Return the [x, y] coordinate for the center point of the cell that contains the specified text.  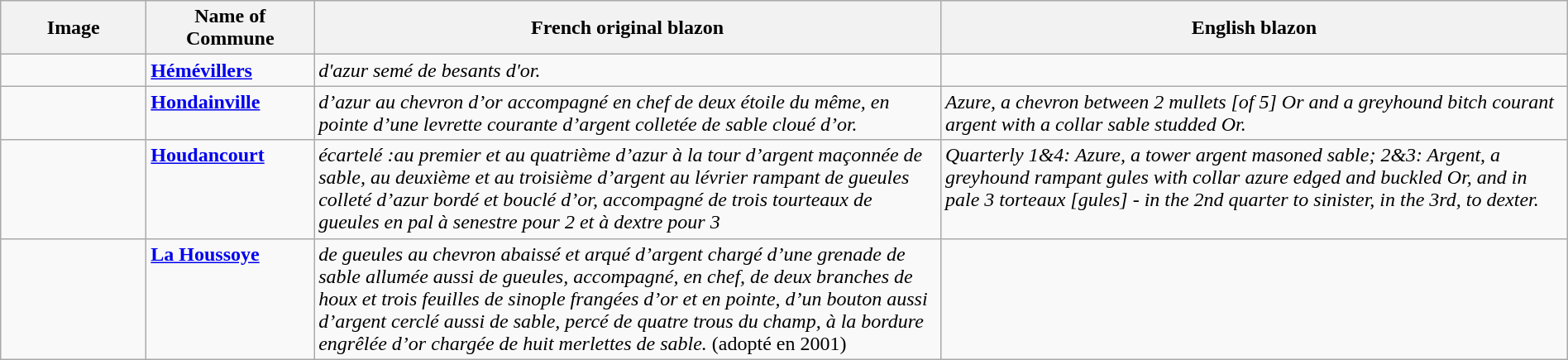
d'azur semé de besants d'or. [628, 70]
Image [74, 28]
La Houssoye [230, 299]
Hondainville [230, 113]
Hémévillers [230, 70]
d’azur au chevron d’or accompagné en chef de deux étoile du même, en pointe d’une levrette courante d’argent colletée de sable cloué d’or. [628, 113]
Houdancourt [230, 189]
English blazon [1254, 28]
Azure, a chevron between 2 mullets [of 5] Or and a greyhound bitch courant argent with a collar sable studded Or. [1254, 113]
Name of Commune [230, 28]
French original blazon [628, 28]
